Search for the cell housing the specified text and yield its [X, Y] center coordinate. 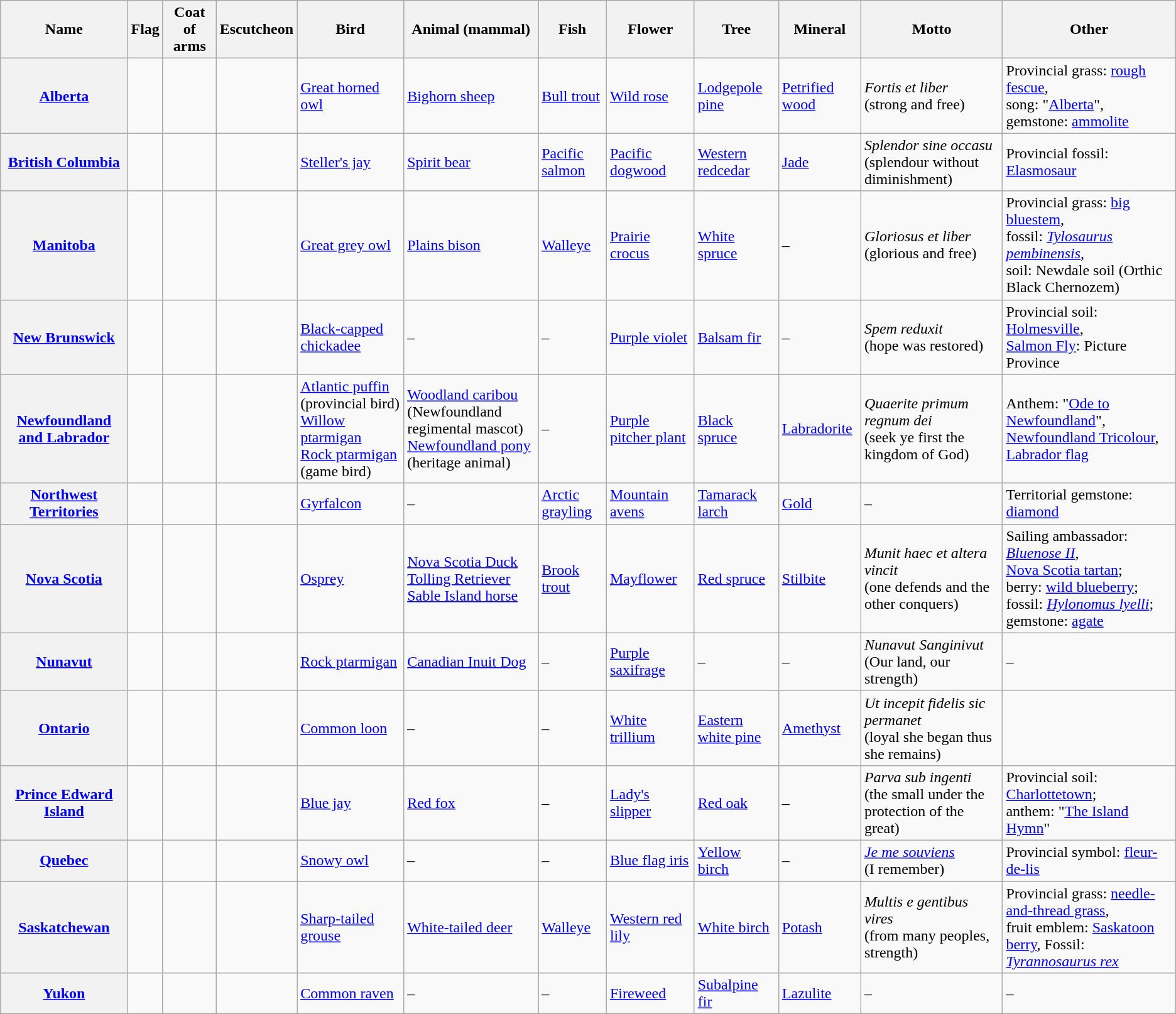
Potash [819, 927]
Mineral [819, 30]
Ut incepit fidelis sic permanet(loyal she began thus she remains) [932, 728]
Amethyst [819, 728]
Great horned owl [351, 95]
Gyrfalcon [351, 504]
Nunavut Sanginivut(Our land, our strength) [932, 662]
Black-capped chickadee [351, 337]
Sailing ambassador: Bluenose II,Nova Scotia tartan;berry: wild blueberry;fossil: Hylonomus lyelli;gemstone: agate [1089, 578]
Atlantic puffin (provincial bird)Willow ptarmiganRock ptarmigan (game bird) [351, 428]
Provincial fossil: Elasmosaur [1089, 162]
Fortis et liber(strong and free) [932, 95]
Plains bison [471, 245]
Black spruce [736, 428]
Gloriosus et liber(glorious and free) [932, 245]
Purple violet [650, 337]
New Brunswick [64, 337]
Balsam fir [736, 337]
Red fox [471, 803]
Parva sub ingenti(the small under the protection of the great) [932, 803]
Mountain avens [650, 504]
Fish [573, 30]
Common loon [351, 728]
Provincial soil: Charlottetown;anthem: "The Island Hymn" [1089, 803]
White trillium [650, 728]
Gold [819, 504]
Yukon [64, 994]
Common raven [351, 994]
Woodland caribou(Newfoundland regimental mascot)Newfoundland pony(heritage animal) [471, 428]
Provincial grass: big bluestem,fossil: Tylosaurus pembinensis,soil: Newdale soil (Orthic Black Chernozem) [1089, 245]
Flower [650, 30]
Great grey owl [351, 245]
Mayflower [650, 578]
Provincial grass: rough fescue,song: "Alberta",gemstone: ammolite [1089, 95]
Pacific salmon [573, 162]
Pacific dogwood [650, 162]
Quebec [64, 861]
Osprey [351, 578]
Prairie crocus [650, 245]
Wild rose [650, 95]
Fireweed [650, 994]
Jade [819, 162]
Labradorite [819, 428]
Name [64, 30]
Petrified wood [819, 95]
Purple pitcher plant [650, 428]
Anthem: "Ode to Newfoundland",Newfoundland Tricolour,Labrador flag [1089, 428]
Northwest Territories [64, 504]
Alberta [64, 95]
Other [1089, 30]
White birch [736, 927]
Subalpine fir [736, 994]
White-tailed deer [471, 927]
Nova Scotia [64, 578]
Bird [351, 30]
Multis e gentibus vires(from many peoples, strength) [932, 927]
Rock ptarmigan [351, 662]
Bull trout [573, 95]
Flag [145, 30]
Munit haec et altera vincit(one defends and the other conquers) [932, 578]
Quaerite primum regnum dei(seek ye first the kingdom of God) [932, 428]
Provincial soil: Holmesville, Salmon Fly: Picture Province [1089, 337]
Snowy owl [351, 861]
Nova Scotia Duck Tolling RetrieverSable Island horse [471, 578]
Western redcedar [736, 162]
Bighorn sheep [471, 95]
Eastern white pine [736, 728]
Lodgepole pine [736, 95]
Purple saxifrage [650, 662]
Arctic grayling [573, 504]
Spem reduxit(hope was restored) [932, 337]
Je me souviens(I remember) [932, 861]
Canadian Inuit Dog [471, 662]
Lazulite [819, 994]
Red oak [736, 803]
Tree [736, 30]
Motto [932, 30]
Steller's jay [351, 162]
Blue jay [351, 803]
British Columbia [64, 162]
Blue flag iris [650, 861]
Spirit bear [471, 162]
Provincial symbol: fleur-de-lis [1089, 861]
Provincial grass: needle-and-thread grass,fruit emblem: Saskatoon berry, Fossil: Tyrannosaurus rex [1089, 927]
Splendor sine occasu(splendour without diminishment) [932, 162]
Ontario [64, 728]
Red spruce [736, 578]
Animal (mammal) [471, 30]
Sharp-tailed grouse [351, 927]
Saskatchewan [64, 927]
Manitoba [64, 245]
Lady's slipper [650, 803]
Tamarack larch [736, 504]
Escutcheon [256, 30]
Yellow birch [736, 861]
Nunavut [64, 662]
Western red lily [650, 927]
Stilbite [819, 578]
White spruce [736, 245]
Coat of arms [190, 30]
Brook trout [573, 578]
Territorial gemstone: diamond [1089, 504]
Prince Edward Island [64, 803]
Newfoundland and Labrador [64, 428]
